Output the (x, y) coordinate of the center of the cell containing the given text.  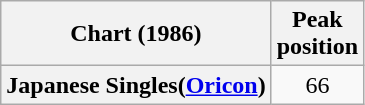
Peakposition (317, 34)
Japanese Singles(Oricon) (136, 85)
Chart (1986) (136, 34)
66 (317, 85)
